Search for the cell housing the specified text and yield its [X, Y] center coordinate. 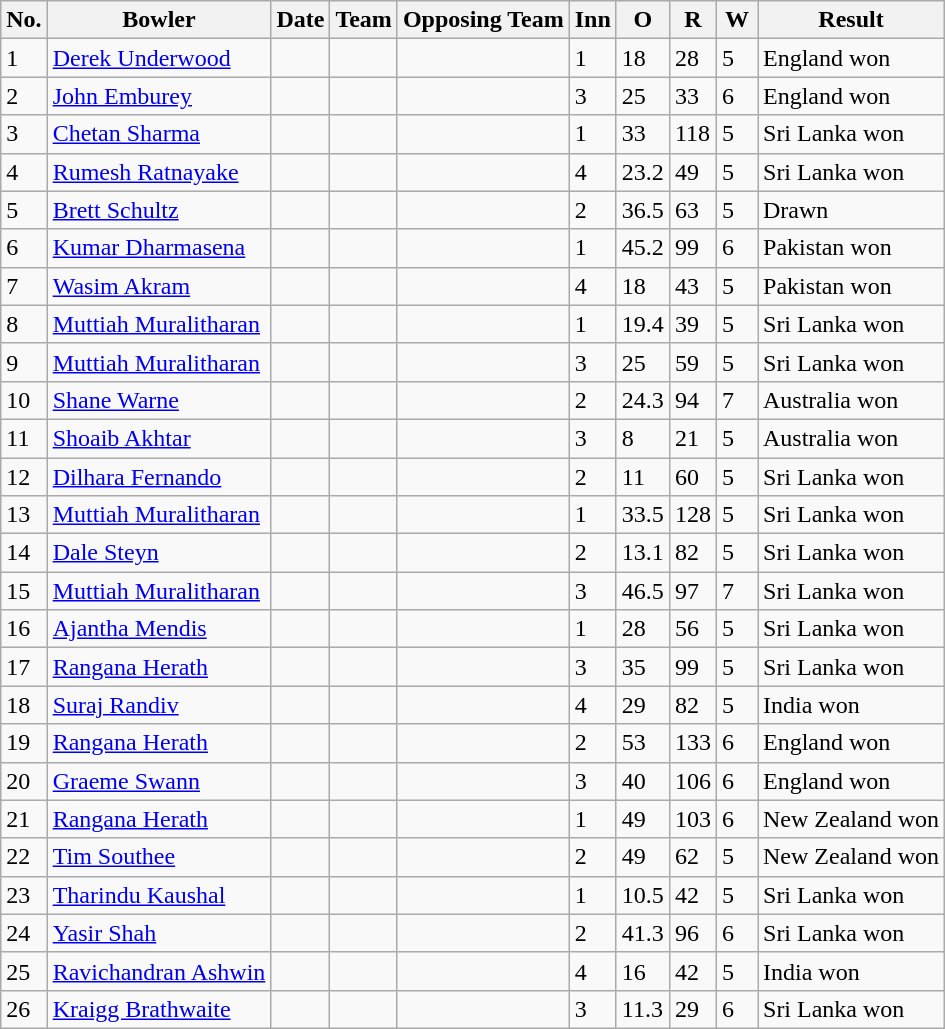
O [642, 20]
19 [24, 743]
Dilhara Fernando [159, 477]
Bowler [159, 20]
Ravichandran Ashwin [159, 971]
24 [24, 933]
22 [24, 857]
Graeme Swann [159, 781]
43 [692, 286]
62 [692, 857]
96 [692, 933]
Kumar Dharmasena [159, 248]
Derek Underwood [159, 58]
23.2 [642, 172]
103 [692, 819]
118 [692, 134]
59 [692, 362]
60 [692, 477]
10.5 [642, 895]
128 [692, 515]
Result [852, 20]
Opposing Team [483, 20]
10 [24, 400]
45.2 [642, 248]
Team [364, 20]
13.1 [642, 553]
26 [24, 1009]
John Emburey [159, 96]
17 [24, 667]
14 [24, 553]
15 [24, 591]
Brett Schultz [159, 210]
56 [692, 629]
Shane Warne [159, 400]
Wasim Akram [159, 286]
Tim Southee [159, 857]
13 [24, 515]
20 [24, 781]
33.5 [642, 515]
Dale Steyn [159, 553]
Inn [592, 20]
Ajantha Mendis [159, 629]
No. [24, 20]
46.5 [642, 591]
23 [24, 895]
40 [642, 781]
97 [692, 591]
Tharindu Kaushal [159, 895]
11.3 [642, 1009]
133 [692, 743]
Drawn [852, 210]
Date [300, 20]
39 [692, 324]
Shoaib Akhtar [159, 438]
94 [692, 400]
W [736, 20]
63 [692, 210]
19.4 [642, 324]
Chetan Sharma [159, 134]
36.5 [642, 210]
Suraj Randiv [159, 705]
Yasir Shah [159, 933]
9 [24, 362]
Kraigg Brathwaite [159, 1009]
41.3 [642, 933]
35 [642, 667]
106 [692, 781]
R [692, 20]
Rumesh Ratnayake [159, 172]
12 [24, 477]
53 [642, 743]
24.3 [642, 400]
